Provide the (x, y) coordinate of the cell's center where the given text is located.  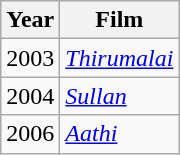
Film (120, 20)
2006 (30, 134)
Thirumalai (120, 58)
2003 (30, 58)
Sullan (120, 96)
Year (30, 20)
Aathi (120, 134)
2004 (30, 96)
